Find where the given text appears and provide that cell's center as (x, y) coordinate. 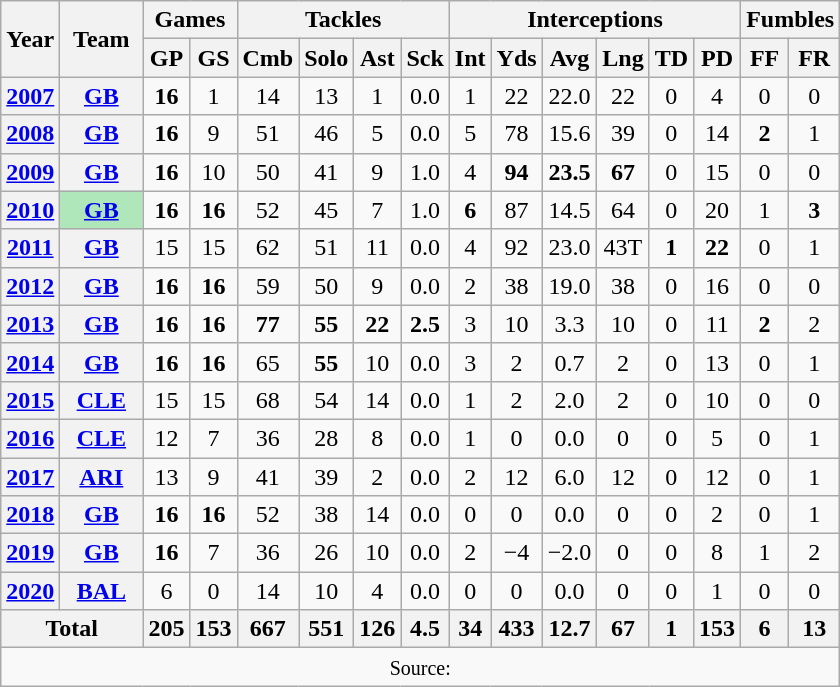
Avg (570, 58)
Team (102, 39)
65 (268, 362)
0.7 (570, 362)
15.6 (570, 134)
77 (268, 324)
2019 (30, 553)
3.3 (570, 324)
87 (516, 210)
BAL (102, 591)
Interceptions (594, 20)
667 (268, 629)
6.0 (570, 477)
2007 (30, 96)
2013 (30, 324)
22.0 (570, 96)
20 (718, 210)
59 (268, 286)
62 (268, 248)
4.5 (425, 629)
23.0 (570, 248)
Total (72, 629)
−4 (516, 553)
54 (326, 400)
Year (30, 39)
ARI (102, 477)
PD (718, 58)
205 (166, 629)
Int (470, 58)
26 (326, 553)
2012 (30, 286)
2014 (30, 362)
Yds (516, 58)
Source: (420, 667)
433 (516, 629)
43T (623, 248)
92 (516, 248)
2010 (30, 210)
126 (378, 629)
Tackles (343, 20)
2011 (30, 248)
Solo (326, 58)
Games (190, 20)
2017 (30, 477)
46 (326, 134)
2020 (30, 591)
2015 (30, 400)
94 (516, 172)
GP (166, 58)
TD (671, 58)
2016 (30, 438)
2018 (30, 515)
64 (623, 210)
14.5 (570, 210)
2009 (30, 172)
−2.0 (570, 553)
19.0 (570, 286)
Lng (623, 58)
GS (214, 58)
2008 (30, 134)
34 (470, 629)
FF (765, 58)
78 (516, 134)
FR (814, 58)
Fumbles (790, 20)
68 (268, 400)
2.5 (425, 324)
2.0 (570, 400)
551 (326, 629)
Cmb (268, 58)
45 (326, 210)
Sck (425, 58)
28 (326, 438)
23.5 (570, 172)
Ast (378, 58)
12.7 (570, 629)
